Return the [X, Y] coordinate for the center point of the cell that contains the specified text.  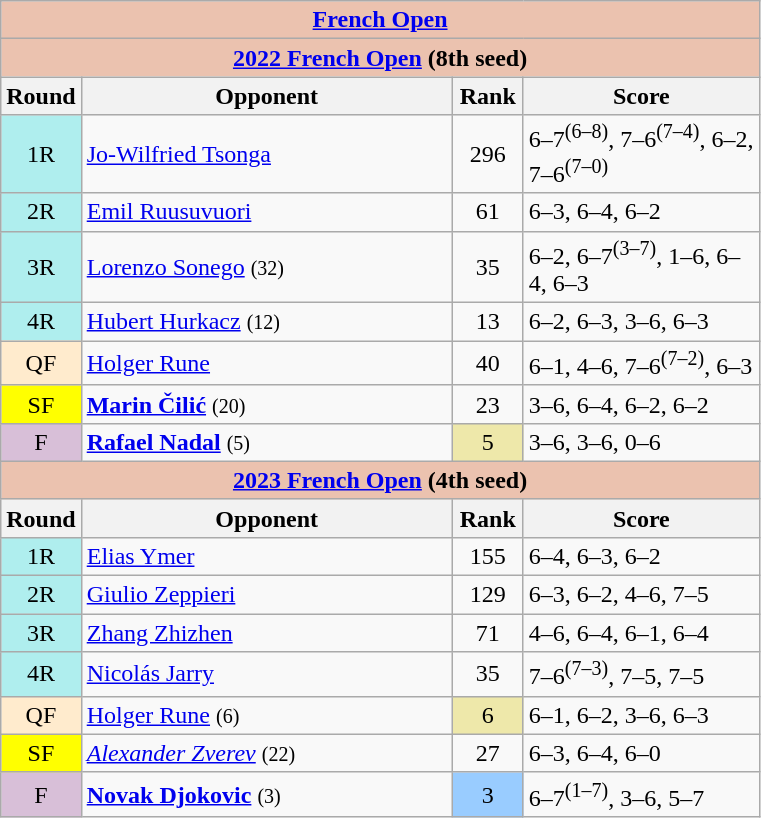
3 [488, 794]
6–4, 6–3, 6–2 [641, 556]
Emil Ruusuvuori [266, 212]
Giulio Zeppieri [266, 595]
13 [488, 322]
5 [488, 442]
6–3, 6–4, 6–2 [641, 212]
27 [488, 753]
6–3, 6–2, 4–6, 7–5 [641, 595]
6–7(6–8), 7–6(7–4), 6–2, 7–6(7–0) [641, 154]
3–6, 6–4, 6–2, 6–2 [641, 404]
6–2, 6–3, 3–6, 6–3 [641, 322]
40 [488, 364]
Hubert Hurkacz (12) [266, 322]
Holger Rune [266, 364]
Lorenzo Sonego (32) [266, 267]
Rafael Nadal (5) [266, 442]
71 [488, 633]
Alexander Zverev (22) [266, 753]
3–6, 3–6, 0–6 [641, 442]
Jo-Wilfried Tsonga [266, 154]
296 [488, 154]
French Open [380, 20]
6 [488, 715]
Holger Rune (6) [266, 715]
2023 French Open (4th seed) [380, 480]
6–7(1–7), 3–6, 5–7 [641, 794]
Zhang Zhizhen [266, 633]
Novak Djokovic (3) [266, 794]
6–1, 6–2, 3–6, 6–3 [641, 715]
155 [488, 556]
129 [488, 595]
Elias Ymer [266, 556]
6–2, 6–7(3–7), 1–6, 6–4, 6–3 [641, 267]
7–6(7–3), 7–5, 7–5 [641, 674]
6–3, 6–4, 6–0 [641, 753]
23 [488, 404]
61 [488, 212]
Nicolás Jarry [266, 674]
4–6, 6–4, 6–1, 6–4 [641, 633]
Marin Čilić (20) [266, 404]
2022 French Open (8th seed) [380, 58]
6–1, 4–6, 7–6(7–2), 6–3 [641, 364]
